Identify which cell holds the provided text, then report its [x, y] central coordinate. 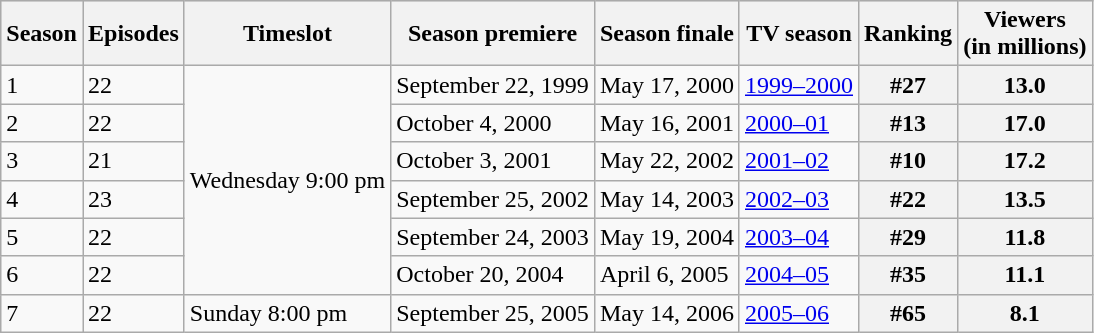
1 [42, 85]
#27 [908, 85]
#65 [908, 313]
September 25, 2005 [493, 313]
Viewers(in millions) [1025, 34]
September 22, 1999 [493, 85]
7 [42, 313]
11.1 [1025, 275]
Episodes [133, 34]
May 14, 2003 [666, 199]
2005–06 [798, 313]
2004–05 [798, 275]
September 25, 2002 [493, 199]
17.0 [1025, 123]
October 4, 2000 [493, 123]
21 [133, 161]
May 17, 2000 [666, 85]
May 22, 2002 [666, 161]
Sunday 8:00 pm [287, 313]
Season finale [666, 34]
11.8 [1025, 237]
3 [42, 161]
#22 [908, 199]
2000–01 [798, 123]
May 19, 2004 [666, 237]
6 [42, 275]
September 24, 2003 [493, 237]
#35 [908, 275]
2001–02 [798, 161]
23 [133, 199]
#13 [908, 123]
May 14, 2006 [666, 313]
Ranking [908, 34]
Wednesday 9:00 pm [287, 180]
13.5 [1025, 199]
2002–03 [798, 199]
2003–04 [798, 237]
TV season [798, 34]
#29 [908, 237]
13.0 [1025, 85]
October 20, 2004 [493, 275]
October 3, 2001 [493, 161]
2 [42, 123]
4 [42, 199]
April 6, 2005 [666, 275]
5 [42, 237]
May 16, 2001 [666, 123]
8.1 [1025, 313]
Timeslot [287, 34]
1999–2000 [798, 85]
Season [42, 34]
#10 [908, 161]
17.2 [1025, 161]
Season premiere [493, 34]
